Identify which cell holds the provided text, then report its (x, y) central coordinate. 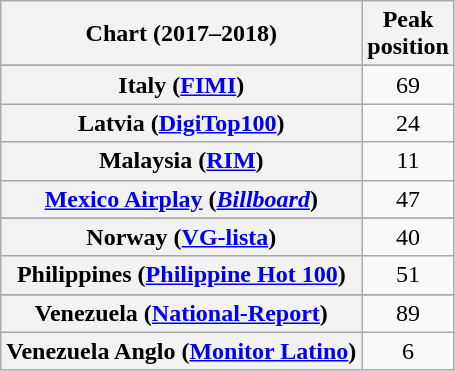
Norway (VG-lista) (182, 237)
24 (408, 123)
Venezuela Anglo (Monitor Latino) (182, 351)
69 (408, 85)
47 (408, 199)
Mexico Airplay (Billboard) (182, 199)
89 (408, 313)
Italy (FIMI) (182, 85)
Venezuela (National-Report) (182, 313)
51 (408, 275)
40 (408, 237)
Peak position (408, 34)
Malaysia (RIM) (182, 161)
11 (408, 161)
6 (408, 351)
Philippines (Philippine Hot 100) (182, 275)
Chart (2017–2018) (182, 34)
Latvia (DigiTop100) (182, 123)
